Return [x, y] of the center of cell containing provided text 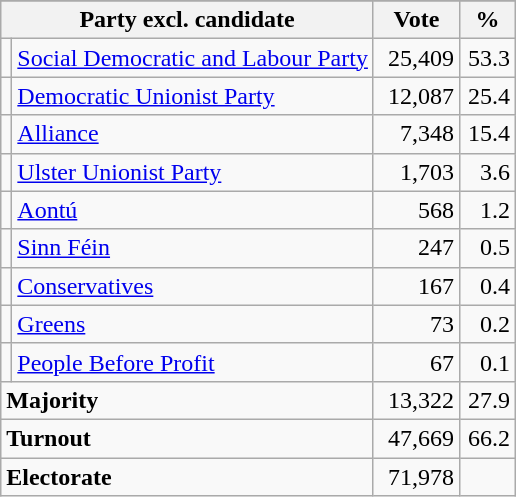
7,348 [416, 134]
Democratic Unionist Party [193, 96]
71,978 [416, 477]
0.4 [487, 286]
Alliance [193, 134]
Electorate [188, 477]
Sinn Féin [193, 248]
73 [416, 324]
13,322 [416, 400]
Greens [193, 324]
568 [416, 210]
1.2 [487, 210]
Ulster Unionist Party [193, 172]
Turnout [188, 438]
12,087 [416, 96]
47,669 [416, 438]
3.6 [487, 172]
0.2 [487, 324]
25.4 [487, 96]
1,703 [416, 172]
247 [416, 248]
Aontú [193, 210]
0.5 [487, 248]
Vote [416, 20]
% [487, 20]
25,409 [416, 58]
67 [416, 362]
0.1 [487, 362]
Conservatives [193, 286]
Social Democratic and Labour Party [193, 58]
Majority [188, 400]
15.4 [487, 134]
167 [416, 286]
27.9 [487, 400]
53.3 [487, 58]
Party excl. candidate [188, 20]
People Before Profit [193, 362]
66.2 [487, 438]
